Pinpoint the cell where the given text exists, returning its (x, y) midpoint coordinate. 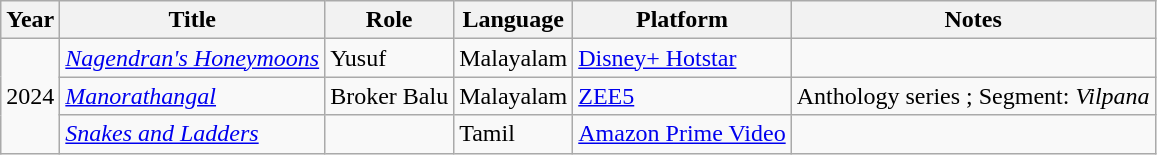
Broker Balu (390, 96)
Anthology series ; Segment: Vilpana (973, 96)
Snakes and Ladders (192, 134)
ZEE5 (682, 96)
Yusuf (390, 58)
Tamil (514, 134)
Year (30, 20)
Manorathangal (192, 96)
2024 (30, 96)
Platform (682, 20)
Amazon Prime Video (682, 134)
Language (514, 20)
Role (390, 20)
Title (192, 20)
Disney+ Hotstar (682, 58)
Nagendran's Honeymoons (192, 58)
Notes (973, 20)
